Return the (x, y) coordinate for the center point of the cell that contains the specified text.  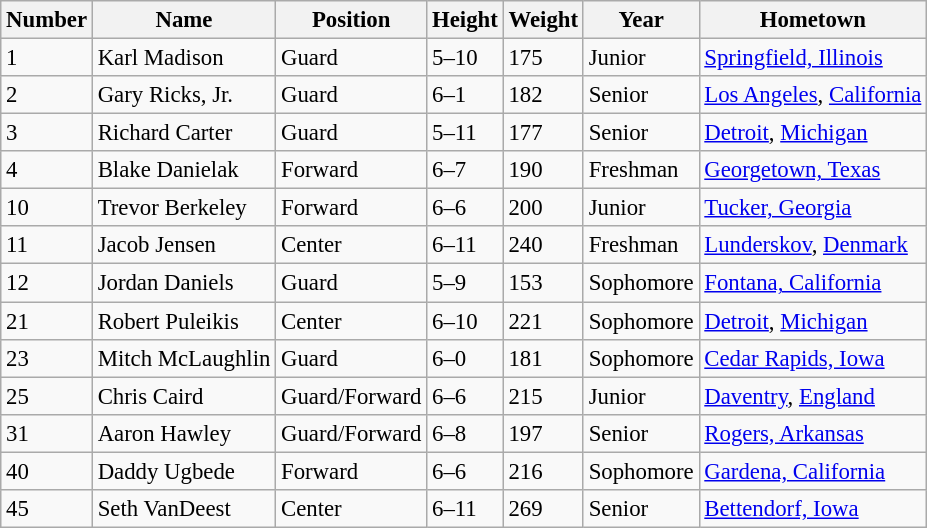
1 (47, 58)
6–10 (465, 321)
40 (47, 471)
Rogers, Arkansas (813, 433)
Georgetown, Texas (813, 170)
Cedar Rapids, Iowa (813, 358)
5–9 (465, 283)
Robert Puleikis (184, 321)
182 (543, 95)
Gardena, California (813, 471)
21 (47, 321)
Lunderskov, Denmark (813, 245)
4 (47, 170)
Daventry, England (813, 396)
Blake Danielak (184, 170)
181 (543, 358)
25 (47, 396)
Position (352, 20)
5–11 (465, 133)
Name (184, 20)
Bettendorf, Iowa (813, 509)
Year (641, 20)
11 (47, 245)
6–1 (465, 95)
Los Angeles, California (813, 95)
6–0 (465, 358)
Daddy Ugbede (184, 471)
215 (543, 396)
175 (543, 58)
Richard Carter (184, 133)
23 (47, 358)
240 (543, 245)
Jordan Daniels (184, 283)
3 (47, 133)
Karl Madison (184, 58)
12 (47, 283)
6–8 (465, 433)
197 (543, 433)
Hometown (813, 20)
Weight (543, 20)
200 (543, 208)
177 (543, 133)
6–7 (465, 170)
269 (543, 509)
31 (47, 433)
Mitch McLaughlin (184, 358)
Chris Caird (184, 396)
10 (47, 208)
Gary Ricks, Jr. (184, 95)
Fontana, California (813, 283)
216 (543, 471)
Springfield, Illinois (813, 58)
Jacob Jensen (184, 245)
45 (47, 509)
Tucker, Georgia (813, 208)
2 (47, 95)
Trevor Berkeley (184, 208)
Height (465, 20)
Aaron Hawley (184, 433)
5–10 (465, 58)
Seth VanDeest (184, 509)
221 (543, 321)
190 (543, 170)
Number (47, 20)
153 (543, 283)
